Capture the cell that displays the provided text and extract its [X, Y] central coordinate. 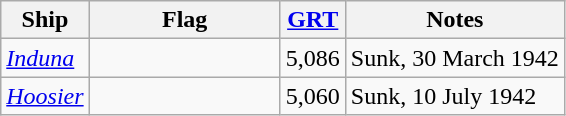
Sunk, 30 March 1942 [454, 58]
Notes [454, 20]
5,086 [312, 58]
GRT [312, 20]
Hoosier [45, 96]
Sunk, 10 July 1942 [454, 96]
5,060 [312, 96]
Induna [45, 58]
Flag [184, 20]
Ship [45, 20]
